Pinpoint the cell where the given text exists, returning its (x, y) midpoint coordinate. 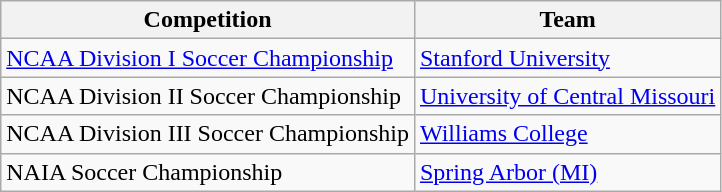
Stanford University (567, 58)
NCAA Division I Soccer Championship (208, 58)
Competition (208, 20)
NCAA Division II Soccer Championship (208, 96)
NAIA Soccer Championship (208, 172)
University of Central Missouri (567, 96)
Spring Arbor (MI) (567, 172)
NCAA Division III Soccer Championship (208, 134)
Williams College (567, 134)
Team (567, 20)
